Detect which cell encompasses the target text, then output its (X, Y) center coordinate. 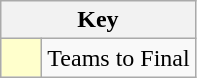
Key (98, 20)
Teams to Final (118, 58)
